Capture the cell that displays the provided text and extract its [X, Y] central coordinate. 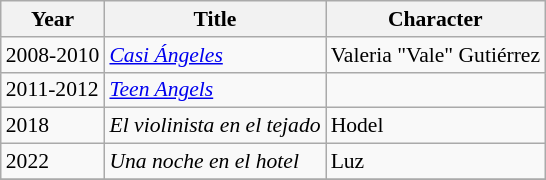
Teen Angels [214, 90]
Title [214, 19]
Casi Ángeles [214, 55]
2008-2010 [53, 55]
Year [53, 19]
Character [436, 19]
2022 [53, 162]
2011-2012 [53, 90]
Hodel [436, 126]
Luz [436, 162]
2018 [53, 126]
Una noche en el hotel [214, 162]
El violinista en el tejado [214, 126]
Valeria "Vale" Gutiérrez [436, 55]
